Search for the cell housing the specified text and yield its (X, Y) center coordinate. 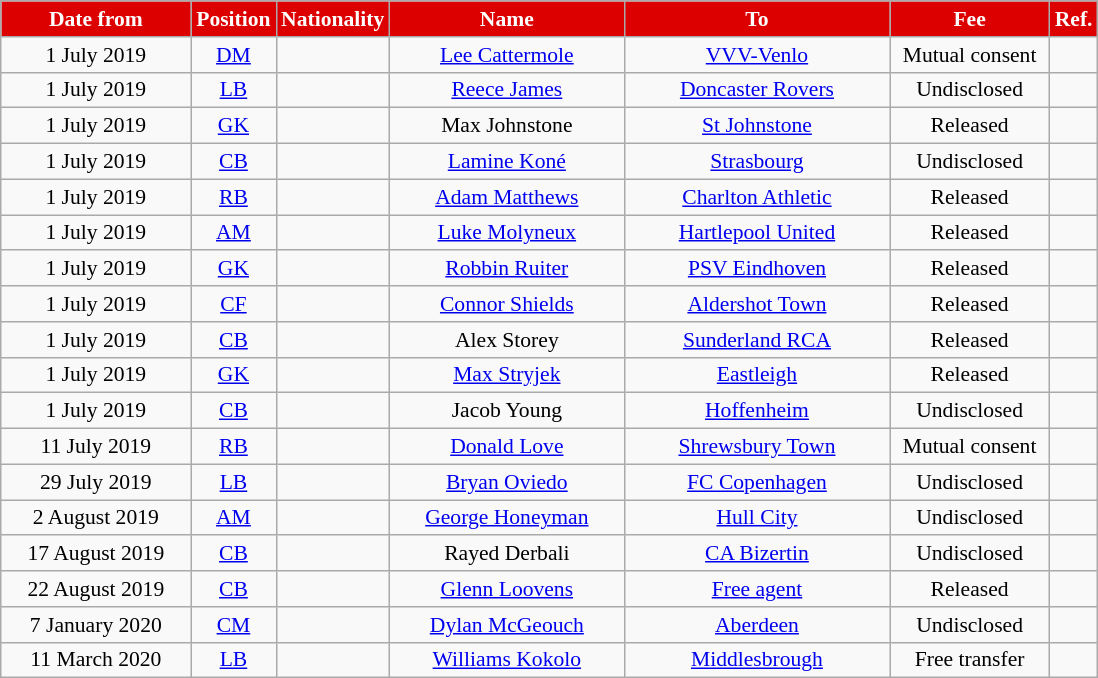
Bryan Oviedo (506, 482)
Nationality (332, 19)
FC Copenhagen (756, 482)
CF (234, 304)
Lee Cattermole (506, 55)
PSV Eindhoven (756, 269)
Doncaster Rovers (756, 90)
Free transfer (970, 660)
Aldershot Town (756, 304)
Charlton Athletic (756, 197)
Hoffenheim (756, 411)
22 August 2019 (96, 589)
Date from (96, 19)
Max Stryjek (506, 375)
St Johnstone (756, 126)
Aberdeen (756, 625)
11 July 2019 (96, 447)
Hartlepool United (756, 233)
Lamine Koné (506, 162)
Strasbourg (756, 162)
Ref. (1074, 19)
Fee (970, 19)
To (756, 19)
George Honeyman (506, 518)
Robbin Ruiter (506, 269)
Connor Shields (506, 304)
Alex Storey (506, 340)
Max Johnstone (506, 126)
Hull City (756, 518)
CM (234, 625)
Reece James (506, 90)
Sunderland RCA (756, 340)
Rayed Derbali (506, 554)
Free agent (756, 589)
Adam Matthews (506, 197)
2 August 2019 (96, 518)
Glenn Loovens (506, 589)
CA Bizertin (756, 554)
11 March 2020 (96, 660)
Middlesbrough (756, 660)
Dylan McGeouch (506, 625)
7 January 2020 (96, 625)
Eastleigh (756, 375)
17 August 2019 (96, 554)
Shrewsbury Town (756, 447)
VVV-Venlo (756, 55)
Williams Kokolo (506, 660)
DM (234, 55)
29 July 2019 (96, 482)
Name (506, 19)
Position (234, 19)
Jacob Young (506, 411)
Luke Molyneux (506, 233)
Donald Love (506, 447)
